Output the (x, y) coordinate of the center of the cell containing the given text.  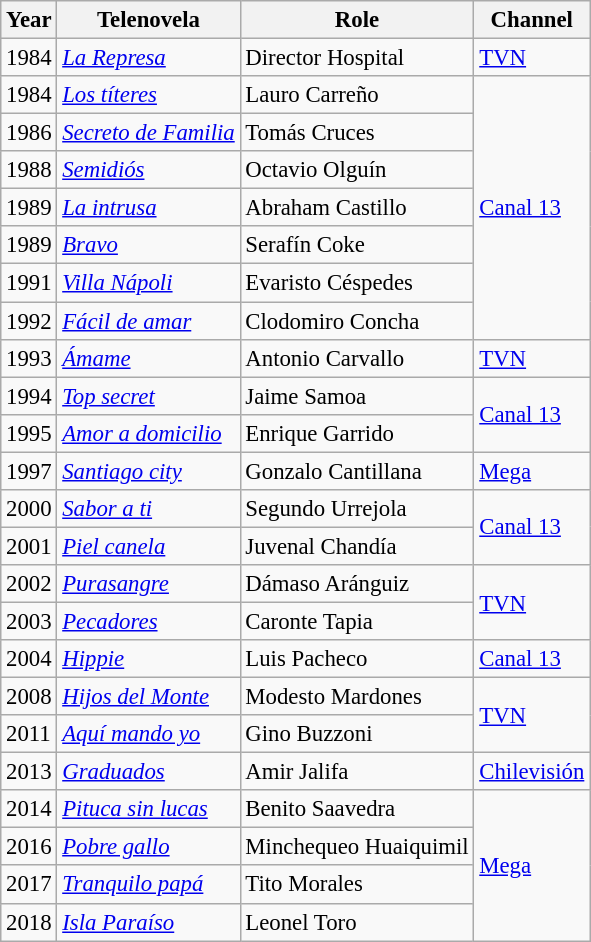
Telenovela (148, 20)
Caronte Tapia (357, 621)
1986 (29, 133)
Hippie (148, 659)
Clodomiro Concha (357, 321)
Jaime Samoa (357, 396)
Segundo Urrejola (357, 509)
2013 (29, 772)
Pituca sin lucas (148, 809)
Enrique Garrido (357, 433)
Dámaso Aránguiz (357, 584)
1993 (29, 358)
Abraham Castillo (357, 208)
2001 (29, 546)
La Represa (148, 58)
1992 (29, 321)
Amir Jalifa (357, 772)
Sabor a ti (148, 509)
Leonel Toro (357, 922)
Piel canela (148, 546)
Ámame (148, 358)
Tomás Cruces (357, 133)
1994 (29, 396)
Year (29, 20)
Gino Buzzoni (357, 734)
2016 (29, 847)
Aquí mando yo (148, 734)
Channel (532, 20)
Role (357, 20)
1988 (29, 170)
2018 (29, 922)
Director Hospital (357, 58)
2003 (29, 621)
Minchequeo Huaiquimil (357, 847)
Chilevisión (532, 772)
1995 (29, 433)
Santiago city (148, 471)
1997 (29, 471)
2014 (29, 809)
Juvenal Chandía (357, 546)
Fácil de amar (148, 321)
Isla Paraíso (148, 922)
Modesto Mardones (357, 697)
1991 (29, 283)
Benito Saavedra (357, 809)
Graduados (148, 772)
Bravo (148, 245)
2004 (29, 659)
Amor a domicilio (148, 433)
Gonzalo Cantillana (357, 471)
Evaristo Céspedes (357, 283)
Top secret (148, 396)
Octavio Olguín (357, 170)
Serafín Coke (357, 245)
2002 (29, 584)
Antonio Carvallo (357, 358)
Hijos del Monte (148, 697)
Tito Morales (357, 885)
2000 (29, 509)
Purasangre (148, 584)
Pecadores (148, 621)
2017 (29, 885)
Los títeres (148, 95)
Semidiós (148, 170)
La intrusa (148, 208)
Lauro Carreño (357, 95)
2008 (29, 697)
Tranquilo papá (148, 885)
Villa Nápoli (148, 283)
Pobre gallo (148, 847)
2011 (29, 734)
Luis Pacheco (357, 659)
Secreto de Familia (148, 133)
